Return the (X, Y) coordinate for the center point of the cell that contains the specified text.  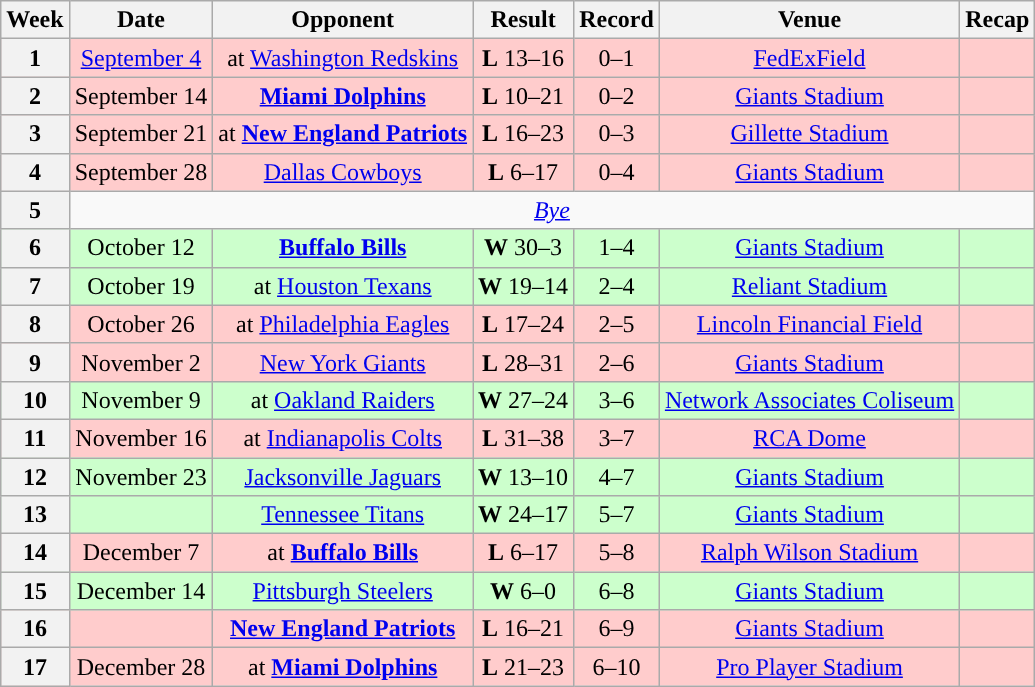
1–4 (617, 248)
2–4 (617, 286)
L 21–23 (524, 667)
L 16–23 (524, 134)
Gillette Stadium (809, 134)
September 28 (141, 172)
2–5 (617, 324)
Venue (809, 20)
Record (617, 20)
8 (35, 324)
December 14 (141, 591)
Week (35, 20)
Miami Dolphins (343, 96)
0–3 (617, 134)
W 13–10 (524, 477)
4–7 (617, 477)
Ralph Wilson Stadium (809, 553)
L 31–38 (524, 438)
6–10 (617, 667)
L 16–21 (524, 629)
10 (35, 400)
0–4 (617, 172)
13 (35, 515)
Pro Player Stadium (809, 667)
14 (35, 553)
Tennessee Titans (343, 515)
W 24–17 (524, 515)
September 21 (141, 134)
16 (35, 629)
Buffalo Bills (343, 248)
17 (35, 667)
5–8 (617, 553)
November 23 (141, 477)
6–8 (617, 591)
December 28 (141, 667)
6 (35, 248)
3 (35, 134)
at Buffalo Bills (343, 553)
0–2 (617, 96)
W 30–3 (524, 248)
Recap (998, 20)
October 12 (141, 248)
New England Patriots (343, 629)
Reliant Stadium (809, 286)
Pittsburgh Steelers (343, 591)
September 14 (141, 96)
12 (35, 477)
November 9 (141, 400)
11 (35, 438)
3–7 (617, 438)
6–9 (617, 629)
at Indianapolis Colts (343, 438)
W 6–0 (524, 591)
at New England Patriots (343, 134)
at Miami Dolphins (343, 667)
RCA Dome (809, 438)
0–1 (617, 58)
L 28–31 (524, 362)
15 (35, 591)
Jacksonville Jaguars (343, 477)
October 19 (141, 286)
September 4 (141, 58)
at Houston Texans (343, 286)
9 (35, 362)
2–6 (617, 362)
5 (35, 210)
November 16 (141, 438)
Dallas Cowboys (343, 172)
2 (35, 96)
New York Giants (343, 362)
December 7 (141, 553)
November 2 (141, 362)
at Philadelphia Eagles (343, 324)
October 26 (141, 324)
4 (35, 172)
Opponent (343, 20)
FedExField (809, 58)
5–7 (617, 515)
at Oakland Raiders (343, 400)
L 10–21 (524, 96)
Result (524, 20)
W 19–14 (524, 286)
7 (35, 286)
Network Associates Coliseum (809, 400)
Date (141, 20)
L 17–24 (524, 324)
Lincoln Financial Field (809, 324)
at Washington Redskins (343, 58)
3–6 (617, 400)
L 13–16 (524, 58)
W 27–24 (524, 400)
1 (35, 58)
Bye (552, 210)
